From the cell containing the given text, extract its center point as [x, y] coordinate. 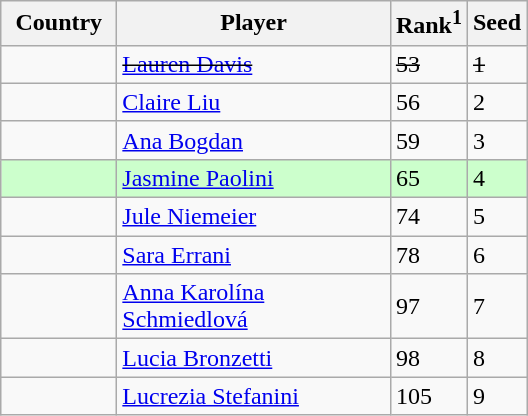
7 [496, 306]
53 [428, 64]
Anna Karolína Schmiedlová [254, 306]
65 [428, 178]
105 [428, 396]
Jule Niemeier [254, 217]
Lucia Bronzetti [254, 358]
Country [59, 24]
74 [428, 217]
78 [428, 255]
Seed [496, 24]
3 [496, 140]
Rank1 [428, 24]
2 [496, 102]
Jasmine Paolini [254, 178]
Claire Liu [254, 102]
Lucrezia Stefanini [254, 396]
Player [254, 24]
97 [428, 306]
9 [496, 396]
4 [496, 178]
Lauren Davis [254, 64]
Ana Bogdan [254, 140]
6 [496, 255]
1 [496, 64]
56 [428, 102]
5 [496, 217]
98 [428, 358]
59 [428, 140]
8 [496, 358]
Sara Errani [254, 255]
